Output the (X, Y) coordinate of the center of the cell containing the given text.  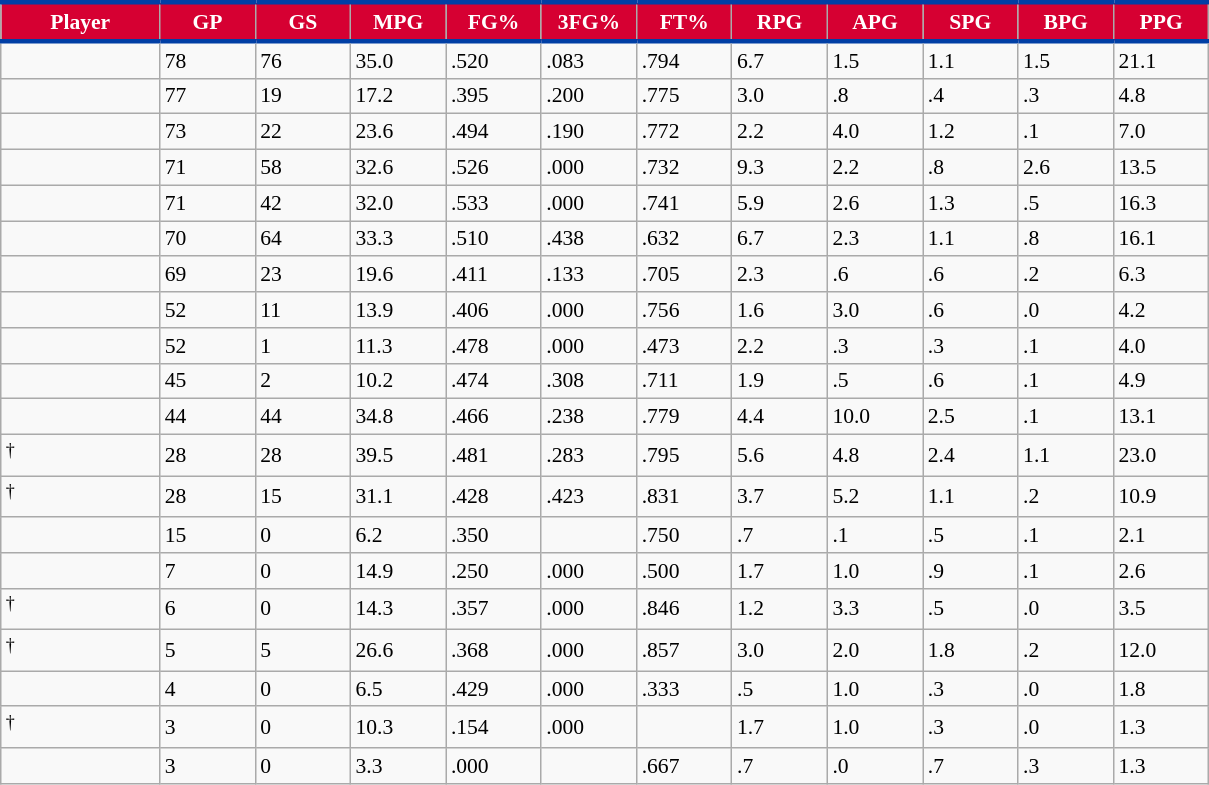
.779 (684, 417)
6.5 (398, 689)
.526 (494, 168)
14.9 (398, 571)
23 (302, 275)
69 (208, 275)
.494 (494, 132)
14.3 (398, 610)
.750 (684, 535)
6 (208, 610)
.357 (494, 610)
19 (302, 96)
2.4 (970, 456)
GS (302, 22)
35.0 (398, 60)
2.0 (874, 650)
26.6 (398, 650)
11 (302, 310)
64 (302, 239)
16.1 (1161, 239)
16.3 (1161, 203)
42 (302, 203)
78 (208, 60)
.4 (970, 96)
.438 (588, 239)
32.0 (398, 203)
.238 (588, 417)
4.4 (780, 417)
BPG (1066, 22)
FT% (684, 22)
34.8 (398, 417)
SPG (970, 22)
2.5 (970, 417)
23.6 (398, 132)
3FG% (588, 22)
.775 (684, 96)
.795 (684, 456)
.846 (684, 610)
.794 (684, 60)
.154 (494, 728)
13.9 (398, 310)
.250 (494, 571)
.474 (494, 381)
11.3 (398, 346)
3.5 (1161, 610)
.473 (684, 346)
.732 (684, 168)
10.3 (398, 728)
58 (302, 168)
Player (80, 22)
.411 (494, 275)
7 (208, 571)
.406 (494, 310)
PPG (1161, 22)
76 (302, 60)
7.0 (1161, 132)
17.2 (398, 96)
21.1 (1161, 60)
.308 (588, 381)
.481 (494, 456)
5.2 (874, 496)
.190 (588, 132)
77 (208, 96)
33.3 (398, 239)
70 (208, 239)
.429 (494, 689)
1.9 (780, 381)
.466 (494, 417)
.756 (684, 310)
.9 (970, 571)
13.1 (1161, 417)
10.2 (398, 381)
10.9 (1161, 496)
4.9 (1161, 381)
.368 (494, 650)
4 (208, 689)
31.1 (398, 496)
12.0 (1161, 650)
45 (208, 381)
23.0 (1161, 456)
.423 (588, 496)
.533 (494, 203)
.350 (494, 535)
.083 (588, 60)
.428 (494, 496)
10.0 (874, 417)
.632 (684, 239)
32.6 (398, 168)
FG% (494, 22)
.741 (684, 203)
.478 (494, 346)
6.2 (398, 535)
3.7 (780, 496)
5.6 (780, 456)
39.5 (398, 456)
9.3 (780, 168)
19.6 (398, 275)
MPG (398, 22)
.500 (684, 571)
GP (208, 22)
.395 (494, 96)
13.5 (1161, 168)
.200 (588, 96)
.333 (684, 689)
.857 (684, 650)
APG (874, 22)
.667 (684, 766)
2 (302, 381)
.711 (684, 381)
.772 (684, 132)
1 (302, 346)
.705 (684, 275)
.133 (588, 275)
RPG (780, 22)
.520 (494, 60)
73 (208, 132)
4.2 (1161, 310)
.510 (494, 239)
1.6 (780, 310)
6.3 (1161, 275)
22 (302, 132)
.283 (588, 456)
2.1 (1161, 535)
.831 (684, 496)
5.9 (780, 203)
